Determine the (X, Y) coordinate at the center of the cell enclosing the given text.  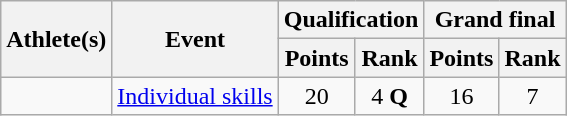
16 (462, 96)
Individual skills (195, 96)
Grand final (495, 20)
20 (316, 96)
Athlete(s) (56, 39)
7 (532, 96)
4 Q (390, 96)
Event (195, 39)
Qualification (351, 20)
